Locate the cell with the specified text and output its (x, y) center coordinate. 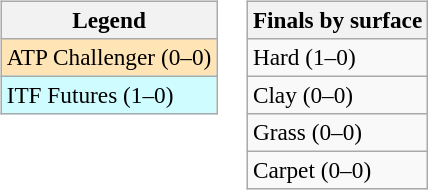
Clay (0–0) (337, 95)
Grass (0–0) (337, 133)
Carpet (0–0) (337, 171)
ATP Challenger (0–0) (108, 57)
Legend (108, 20)
Hard (1–0) (337, 57)
Finals by surface (337, 20)
ITF Futures (1–0) (108, 95)
